Return [x, y] of the center of cell containing provided text 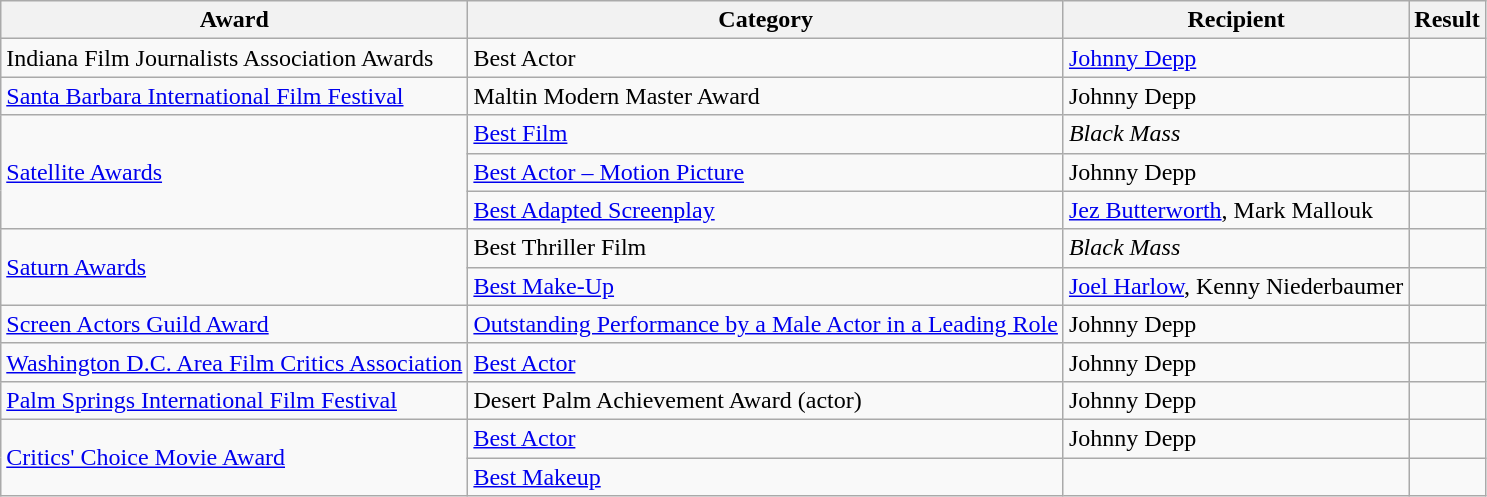
Award [234, 20]
Screen Actors Guild Award [234, 324]
Maltin Modern Master Award [766, 96]
Best Film [766, 134]
Best Thriller Film [766, 248]
Washington D.C. Area Film Critics Association [234, 362]
Jez Butterworth, Mark Mallouk [1236, 210]
Outstanding Performance by a Male Actor in a Leading Role [766, 324]
Category [766, 20]
Saturn Awards [234, 267]
Indiana Film Journalists Association Awards [234, 58]
Best Actor – Motion Picture [766, 172]
Result [1447, 20]
Critics' Choice Movie Award [234, 457]
Joel Harlow, Kenny Niederbaumer [1236, 286]
Best Make-Up [766, 286]
Santa Barbara International Film Festival [234, 96]
Recipient [1236, 20]
Palm Springs International Film Festival [234, 400]
Best Makeup [766, 477]
Satellite Awards [234, 172]
Best Adapted Screenplay [766, 210]
Desert Palm Achievement Award (actor) [766, 400]
